Return the (x, y) coordinate for the center point of the cell that contains the specified text.  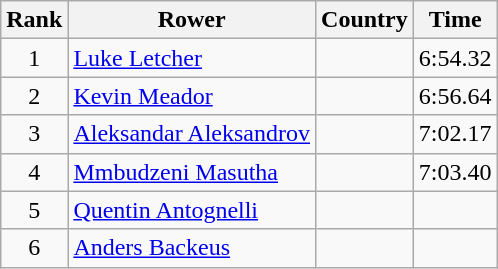
Rower (192, 20)
6:54.32 (455, 58)
3 (34, 134)
1 (34, 58)
Kevin Meador (192, 96)
Time (455, 20)
Luke Letcher (192, 58)
Quentin Antognelli (192, 210)
Mmbudzeni Masutha (192, 172)
Anders Backeus (192, 248)
7:03.40 (455, 172)
6:56.64 (455, 96)
Aleksandar Aleksandrov (192, 134)
2 (34, 96)
Country (365, 20)
7:02.17 (455, 134)
5 (34, 210)
Rank (34, 20)
6 (34, 248)
4 (34, 172)
